Extract the [X, Y] coordinate from the center of the cell holding the provided text.  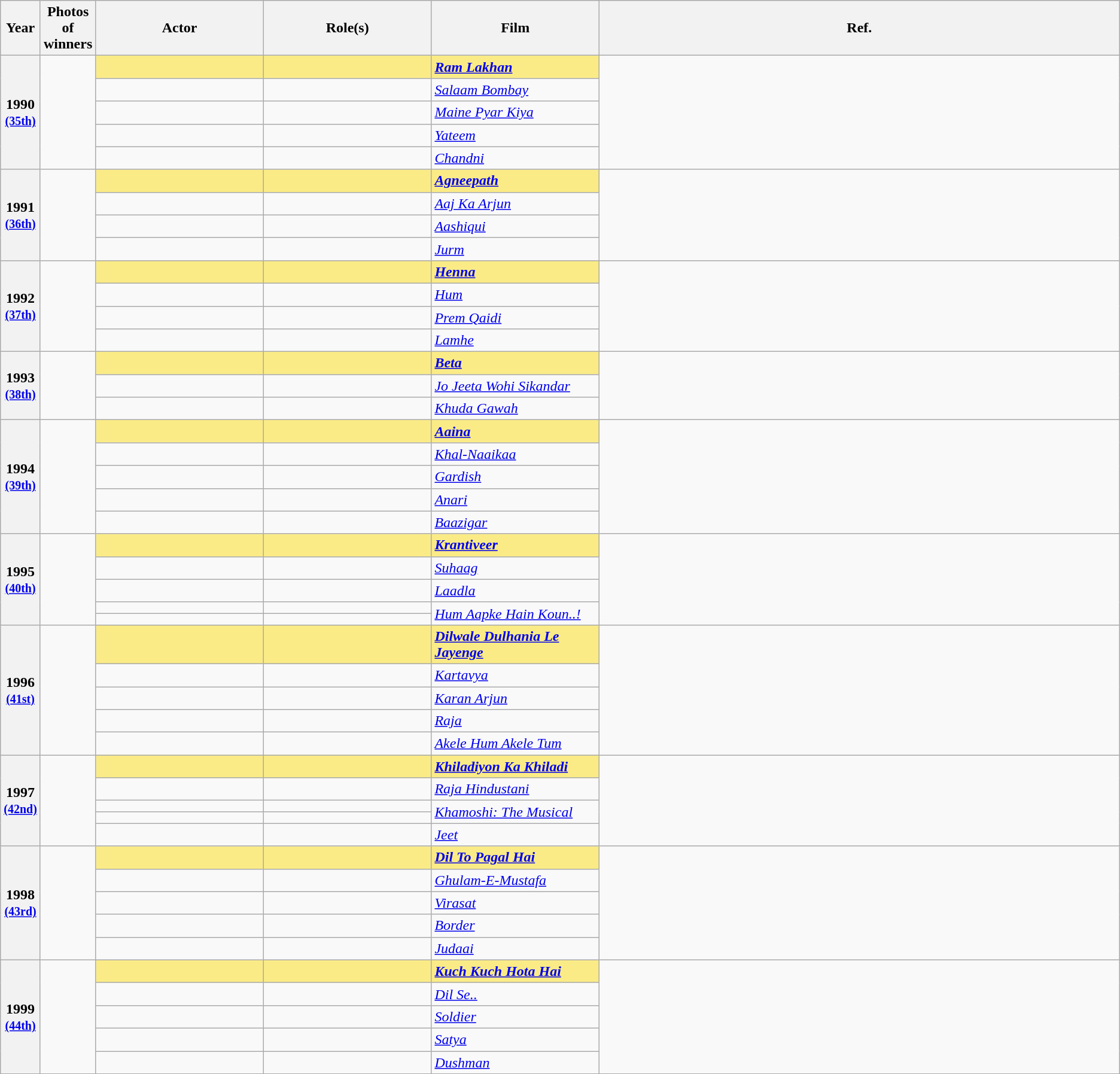
Dilwale Dulhania Le Jayenge [516, 644]
Maine Pyar Kiya [516, 112]
Dil Se.. [516, 994]
Lamhe [516, 340]
Chandni [516, 158]
Henna [516, 272]
Laadla [516, 591]
Gardish [516, 477]
Aaina [516, 431]
Raja [516, 721]
Beta [516, 363]
Kuch Kuch Hota Hai [516, 971]
Krantiveer [516, 545]
Raja Hindustani [516, 789]
Virasat [516, 903]
Film [516, 28]
Akele Hum Akele Tum [516, 744]
1991 (36th) [20, 215]
Kartavya [516, 675]
Khuda Gawah [516, 409]
Year [20, 28]
Judaai [516, 948]
Agneepath [516, 181]
Khamoshi: The Musical [516, 812]
Dushman [516, 1062]
1990 (35th) [20, 112]
Khal-Naaikaa [516, 454]
Baazigar [516, 522]
Aashiqui [516, 226]
1998(43rd) [20, 903]
Ram Lakhan [516, 67]
Salaam Bombay [516, 90]
1995 (40th) [20, 579]
Yateem [516, 135]
Ghulam-E-Mustafa [516, 880]
Role(s) [347, 28]
1997(42nd) [20, 801]
1994 (39th) [20, 477]
Suhaag [516, 568]
Prem Qaidi [516, 318]
1996(41st) [20, 689]
Khiladiyon Ka Khiladi [516, 766]
Ref. [859, 28]
1999(44th) [20, 1017]
Aaj Ka Arjun [516, 203]
Anari [516, 500]
Karan Arjun [516, 698]
Dil To Pagal Hai [516, 857]
1993 (38th) [20, 386]
Soldier [516, 1017]
1992(37th) [20, 306]
Hum Aapke Hain Koun..! [516, 613]
Border [516, 926]
Jeet [516, 835]
Photos of winners [68, 28]
Hum [516, 294]
Jurm [516, 249]
Jo Jeeta Wohi Sikandar [516, 386]
Actor [179, 28]
Satya [516, 1039]
